Output the [x, y] coordinate of the center of the cell containing the given text.  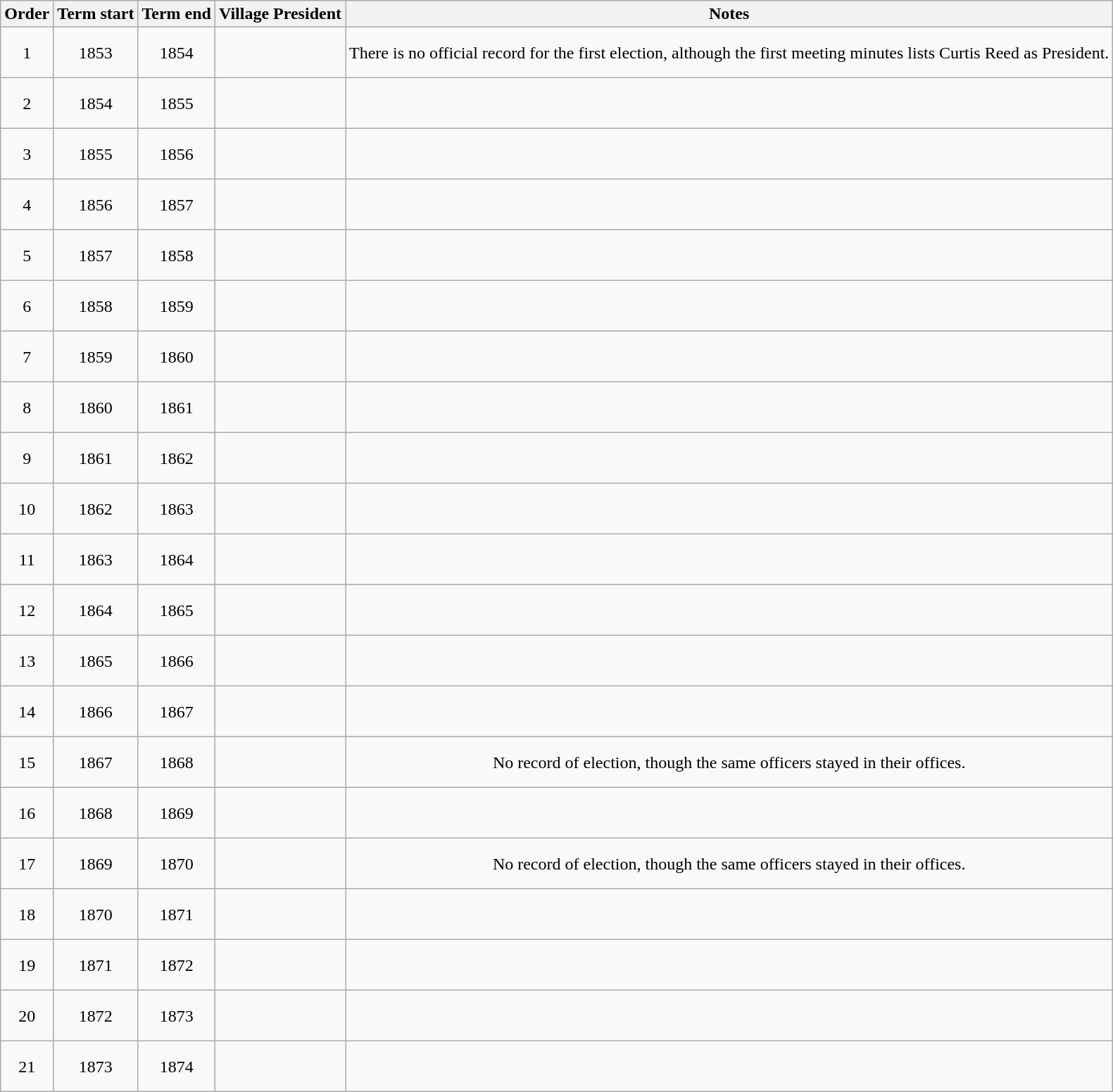
3 [27, 154]
15 [27, 762]
5 [27, 256]
12 [27, 610]
8 [27, 408]
4 [27, 205]
21 [27, 1067]
1853 [96, 53]
1874 [177, 1067]
6 [27, 306]
Term end [177, 14]
20 [27, 1016]
16 [27, 813]
18 [27, 915]
10 [27, 509]
13 [27, 661]
Order [27, 14]
1 [27, 53]
Village President [280, 14]
14 [27, 712]
19 [27, 965]
Notes [729, 14]
There is no official record for the first election, although the first meeting minutes lists Curtis Reed as President. [729, 53]
9 [27, 458]
7 [27, 357]
Term start [96, 14]
17 [27, 864]
11 [27, 560]
2 [27, 103]
